Provide the (x, y) coordinate of the cell's center where the given text is located.  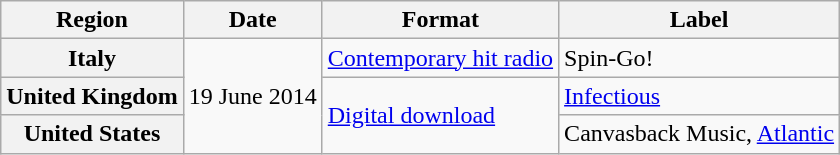
Date (252, 20)
Infectious (700, 96)
United Kingdom (92, 96)
Label (700, 20)
19 June 2014 (252, 96)
Region (92, 20)
United States (92, 134)
Spin-Go! (700, 58)
Contemporary hit radio (440, 58)
Canvasback Music, Atlantic (700, 134)
Italy (92, 58)
Digital download (440, 115)
Format (440, 20)
